Identify which cell holds the provided text, then report its [x, y] central coordinate. 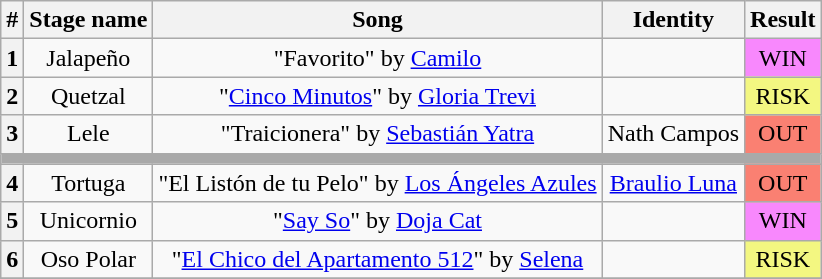
"El Chico del Apartamento 512" by Selena [378, 259]
"El Listón de tu Pelo" by Los Ángeles Azules [378, 183]
4 [12, 183]
"Say So" by Doja Cat [378, 221]
Oso Polar [88, 259]
5 [12, 221]
"Cinco Minutos" by Gloria Trevi [378, 96]
Lele [88, 134]
Tortuga [88, 183]
Quetzal [88, 96]
Unicornio [88, 221]
"Favorito" by Camilo [378, 58]
Song [378, 20]
Jalapeño [88, 58]
Result [783, 20]
Stage name [88, 20]
1 [12, 58]
Identity [673, 20]
Nath Campos [673, 134]
6 [12, 259]
3 [12, 134]
# [12, 20]
2 [12, 96]
"Traicionera" by Sebastián Yatra [378, 134]
Braulio Luna [673, 183]
